Locate the cell with the specified text and output its [x, y] center coordinate. 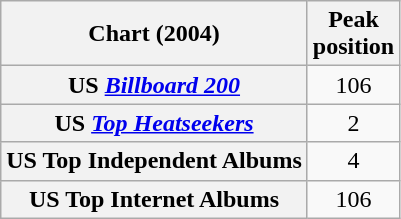
4 [353, 161]
US Billboard 200 [154, 85]
US Top Independent Albums [154, 161]
Peakposition [353, 34]
US Top Internet Albums [154, 199]
2 [353, 123]
Chart (2004) [154, 34]
US Top Heatseekers [154, 123]
